Return the [X, Y] coordinate for the center point of the cell that contains the specified text.  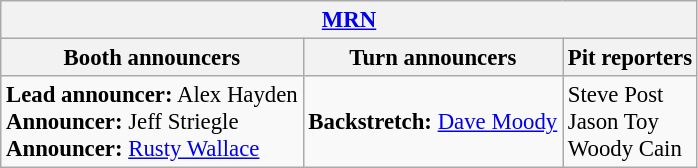
Lead announcer: Alex HaydenAnnouncer: Jeff StriegleAnnouncer: Rusty Wallace [152, 122]
Steve PostJason ToyWoody Cain [630, 122]
Booth announcers [152, 58]
Turn announcers [432, 58]
Backstretch: Dave Moody [432, 122]
Pit reporters [630, 58]
MRN [350, 20]
